Identify which cell holds the provided text, then report its (X, Y) central coordinate. 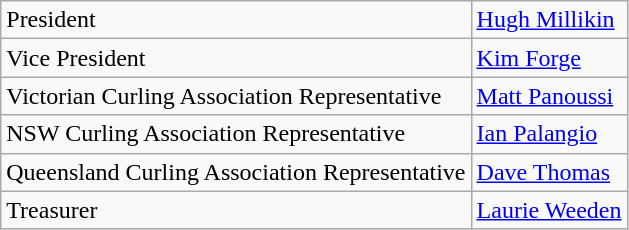
Dave Thomas (549, 172)
Queensland Curling Association Representative (236, 172)
President (236, 20)
Laurie Weeden (549, 210)
NSW Curling Association Representative (236, 134)
Hugh Millikin (549, 20)
Victorian Curling Association Representative (236, 96)
Treasurer (236, 210)
Vice President (236, 58)
Ian Palangio (549, 134)
Matt Panoussi (549, 96)
Kim Forge (549, 58)
